Search for the cell housing the specified text and yield its [x, y] center coordinate. 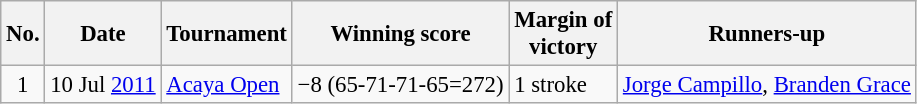
Runners-up [768, 34]
Acaya Open [226, 85]
Margin ofvictory [564, 34]
Tournament [226, 34]
Date [103, 34]
10 Jul 2011 [103, 85]
Jorge Campillo, Branden Grace [768, 85]
No. [23, 34]
Winning score [400, 34]
1 [23, 85]
−8 (65-71-71-65=272) [400, 85]
1 stroke [564, 85]
